Return (x, y) of the center of cell containing provided text 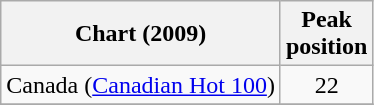
Peakposition (326, 34)
22 (326, 85)
Canada (Canadian Hot 100) (141, 85)
Chart (2009) (141, 34)
